Provide the [x, y] coordinate of the cell's center where the given text is located.  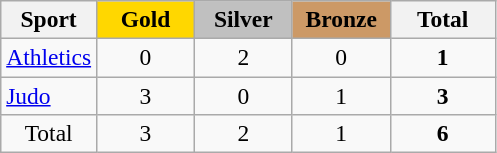
Gold [146, 19]
6 [442, 133]
Bronze [341, 19]
Sport [49, 19]
Athletics [49, 57]
Silver [243, 19]
Judo [49, 95]
